Capture the cell that displays the provided text and extract its [x, y] central coordinate. 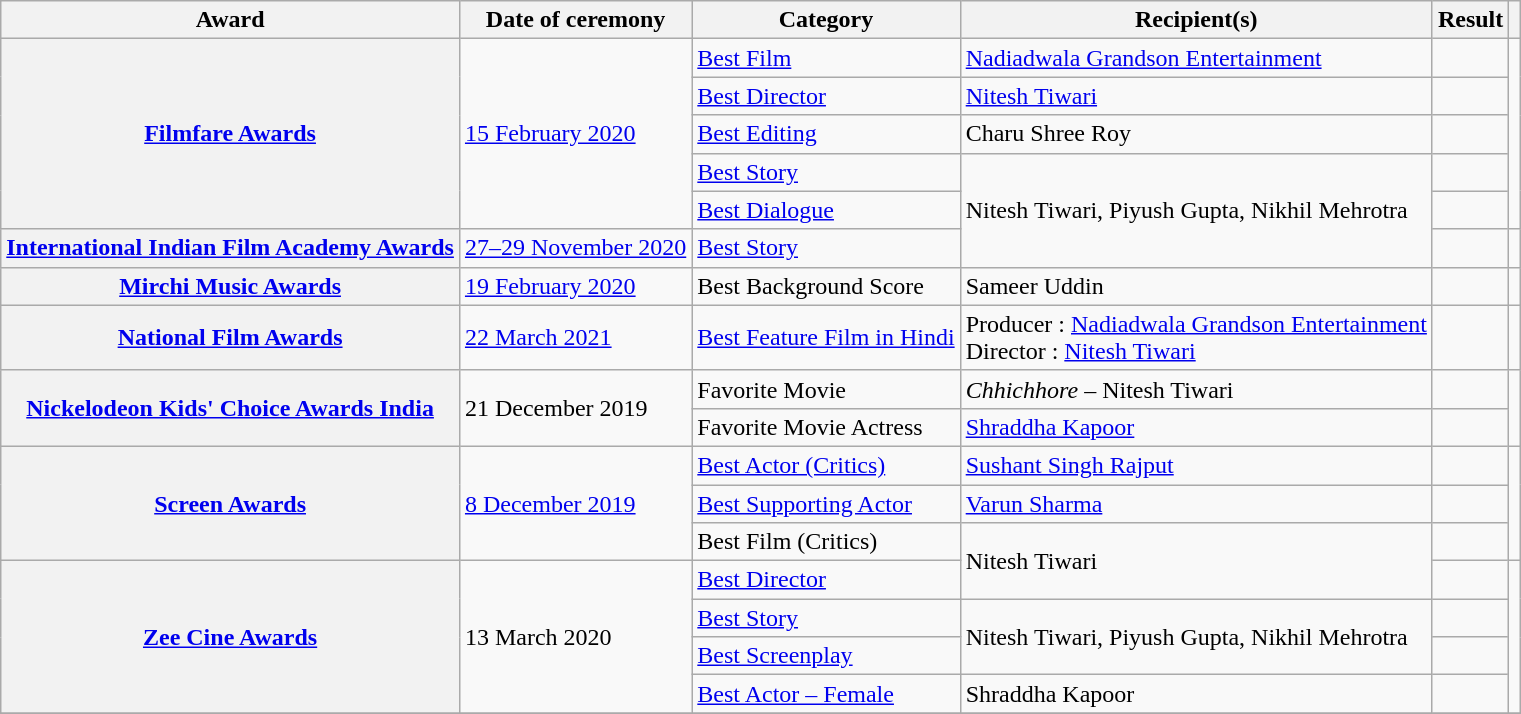
15 February 2020 [575, 134]
8 December 2019 [575, 503]
Best Editing [826, 134]
Best Film (Critics) [826, 542]
Best Screenplay [826, 656]
Chhichhore – Nitesh Tiwari [1196, 389]
Date of ceremony [575, 20]
Category [826, 20]
Recipient(s) [1196, 20]
National Film Awards [230, 338]
Favorite Movie [826, 389]
21 December 2019 [575, 408]
22 March 2021 [575, 338]
Nadiadwala Grandson Entertainment [1196, 58]
Varun Sharma [1196, 503]
Favorite Movie Actress [826, 427]
Screen Awards [230, 503]
Nickelodeon Kids' Choice Awards India [230, 408]
Filmfare Awards [230, 134]
Producer : Nadiadwala Grandson EntertainmentDirector : Nitesh Tiwari [1196, 338]
International Indian Film Academy Awards [230, 248]
13 March 2020 [575, 637]
Best Film [826, 58]
Charu Shree Roy [1196, 134]
Sushant Singh Rajput [1196, 465]
Best Actor (Critics) [826, 465]
Award [230, 20]
Mirchi Music Awards [230, 286]
27–29 November 2020 [575, 248]
Best Actor – Female [826, 694]
Best Background Score [826, 286]
Best Feature Film in Hindi [826, 338]
19 February 2020 [575, 286]
Zee Cine Awards [230, 637]
Sameer Uddin [1196, 286]
Best Supporting Actor [826, 503]
Best Dialogue [826, 210]
Result [1470, 20]
